Locate the cell with the specified text and output its (X, Y) center coordinate. 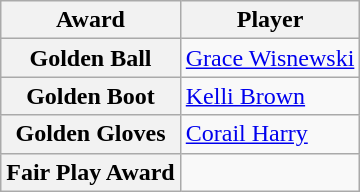
Kelli Brown (270, 96)
Grace Wisnewski (270, 58)
Player (270, 20)
Award (91, 20)
Corail Harry (270, 134)
Golden Boot (91, 96)
Golden Ball (91, 58)
Golden Gloves (91, 134)
Fair Play Award (91, 172)
